Provide the (X, Y) coordinate of the cell's center where the given text is located.  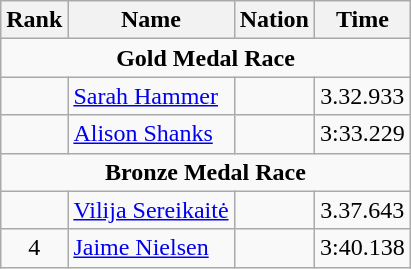
Vilija Sereikaitė (151, 210)
3:40.138 (363, 248)
Name (151, 20)
3.32.933 (363, 96)
Nation (274, 20)
Jaime Nielsen (151, 248)
Time (363, 20)
Gold Medal Race (206, 58)
Alison Shanks (151, 134)
3.37.643 (363, 210)
Rank (34, 20)
Bronze Medal Race (206, 172)
3:33.229 (363, 134)
Sarah Hammer (151, 96)
4 (34, 248)
